Find where the given text appears and provide that cell's center as (X, Y) coordinate. 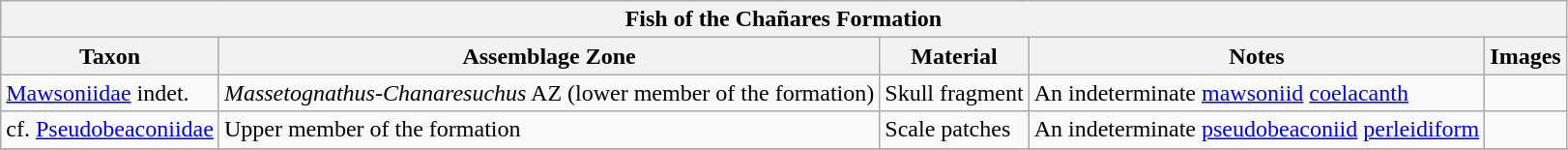
Fish of the Chañares Formation (783, 19)
Massetognathus-Chanaresuchus AZ (lower member of the formation) (549, 93)
Assemblage Zone (549, 56)
An indeterminate pseudobeaconiid perleidiform (1257, 130)
Notes (1257, 56)
Images (1525, 56)
Taxon (110, 56)
Scale patches (954, 130)
Upper member of the formation (549, 130)
Skull fragment (954, 93)
cf. Pseudobeaconiidae (110, 130)
Material (954, 56)
Mawsoniidae indet. (110, 93)
An indeterminate mawsoniid coelacanth (1257, 93)
